Scan for the cell matching the given text and deliver its (x, y) coordinate at center. 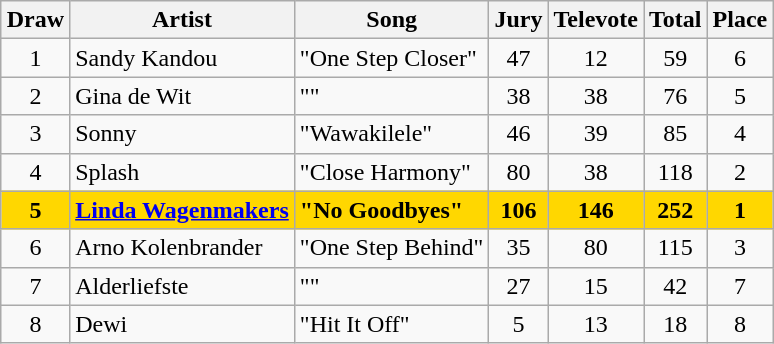
Total (676, 20)
146 (596, 210)
Sonny (182, 134)
Splash (182, 172)
Arno Kolenbrander (182, 248)
"No Goodbyes" (392, 210)
106 (518, 210)
Televote (596, 20)
Place (740, 20)
39 (596, 134)
85 (676, 134)
47 (518, 58)
"One Step Closer" (392, 58)
118 (676, 172)
Linda Wagenmakers (182, 210)
Artist (182, 20)
"Close Harmony" (392, 172)
27 (518, 286)
Draw (35, 20)
18 (676, 324)
"Wawakilele" (392, 134)
12 (596, 58)
"One Step Behind" (392, 248)
46 (518, 134)
Alderliefste (182, 286)
42 (676, 286)
Jury (518, 20)
35 (518, 248)
"Hit It Off" (392, 324)
115 (676, 248)
Gina de Wit (182, 96)
76 (676, 96)
252 (676, 210)
15 (596, 286)
Dewi (182, 324)
13 (596, 324)
59 (676, 58)
Song (392, 20)
Sandy Kandou (182, 58)
